Extract the [x, y] coordinate from the center of the cell holding the provided text.  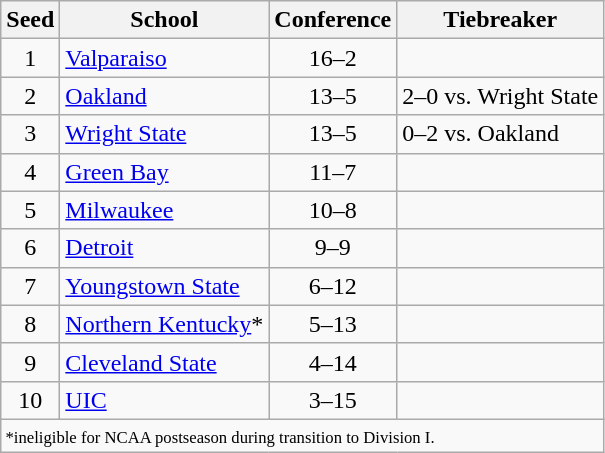
Youngstown State [164, 286]
11–7 [333, 172]
6–12 [333, 286]
10–8 [333, 210]
3 [30, 134]
Oakland [164, 96]
School [164, 20]
5–13 [333, 324]
8 [30, 324]
Valparaiso [164, 58]
Detroit [164, 248]
Milwaukee [164, 210]
1 [30, 58]
6 [30, 248]
10 [30, 400]
5 [30, 210]
UIC [164, 400]
0–2 vs. Oakland [500, 134]
Tiebreaker [500, 20]
Northern Kentucky* [164, 324]
4–14 [333, 362]
*ineligible for NCAA postseason during transition to Division I. [302, 436]
2 [30, 96]
Conference [333, 20]
Wright State [164, 134]
3–15 [333, 400]
16–2 [333, 58]
Seed [30, 20]
Green Bay [164, 172]
Cleveland State [164, 362]
4 [30, 172]
7 [30, 286]
2–0 vs. Wright State [500, 96]
9 [30, 362]
9–9 [333, 248]
